Extract the (x, y) coordinate from the center of the cell holding the provided text.  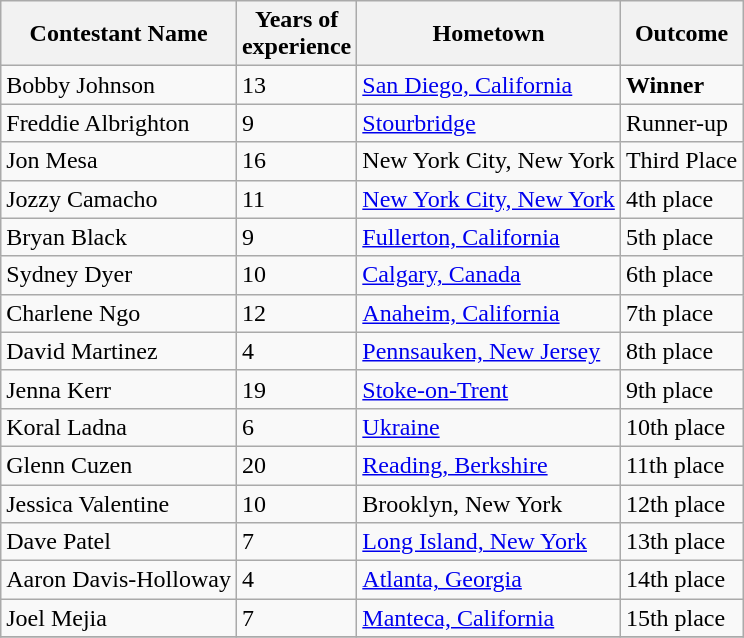
12th place (681, 503)
Reading, Berkshire (489, 465)
Fullerton, California (489, 237)
11th place (681, 465)
5th place (681, 237)
Years ofexperience (296, 34)
Bryan Black (119, 237)
Stoke-on-Trent (489, 389)
Pennsauken, New Jersey (489, 351)
Contestant Name (119, 34)
Calgary, Canada (489, 275)
Third Place (681, 161)
15th place (681, 618)
4th place (681, 199)
6 (296, 427)
14th place (681, 580)
Koral Ladna (119, 427)
16 (296, 161)
Jessica Valentine (119, 503)
13 (296, 85)
9th place (681, 389)
Outcome (681, 34)
8th place (681, 351)
Joel Mejia (119, 618)
Bobby Johnson (119, 85)
Ukraine (489, 427)
Manteca, California (489, 618)
Stourbridge (489, 123)
20 (296, 465)
Hometown (489, 34)
Sydney Dyer (119, 275)
Anaheim, California (489, 313)
Long Island, New York (489, 542)
Jon Mesa (119, 161)
Glenn Cuzen (119, 465)
10th place (681, 427)
Aaron Davis-Holloway (119, 580)
19 (296, 389)
6th place (681, 275)
11 (296, 199)
Brooklyn, New York (489, 503)
7th place (681, 313)
Charlene Ngo (119, 313)
David Martinez (119, 351)
Freddie Albrighton (119, 123)
Dave Patel (119, 542)
Jozzy Camacho (119, 199)
Atlanta, Georgia (489, 580)
Winner (681, 85)
13th place (681, 542)
12 (296, 313)
San Diego, California (489, 85)
Jenna Kerr (119, 389)
Runner-up (681, 123)
